Scan for the cell matching the given text and deliver its (x, y) coordinate at center. 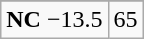
NC −13.5 (54, 20)
65 (126, 20)
